Provide the [x, y] coordinate of the cell's center where the given text is located.  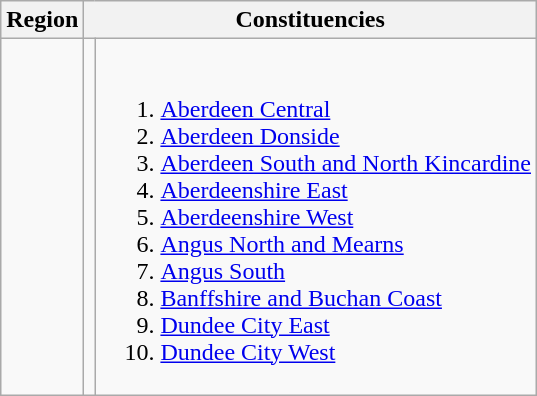
Region [42, 20]
Constituencies [310, 20]
